Return (x, y) of the center of cell containing provided text 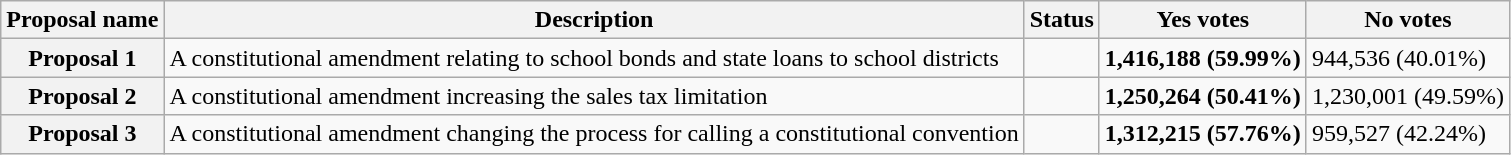
959,527 (42.24%) (1408, 134)
A constitutional amendment increasing the sales tax limitation (594, 96)
Proposal 2 (82, 96)
1,230,001 (49.59%) (1408, 96)
944,536 (40.01%) (1408, 58)
1,250,264 (50.41%) (1202, 96)
No votes (1408, 20)
1,312,215 (57.76%) (1202, 134)
Proposal name (82, 20)
1,416,188 (59.99%) (1202, 58)
Proposal 3 (82, 134)
Description (594, 20)
Status (1062, 20)
Yes votes (1202, 20)
A constitutional amendment changing the process for calling a constitutional convention (594, 134)
Proposal 1 (82, 58)
A constitutional amendment relating to school bonds and state loans to school districts (594, 58)
